Output the [X, Y] coordinate of the center of the cell containing the given text.  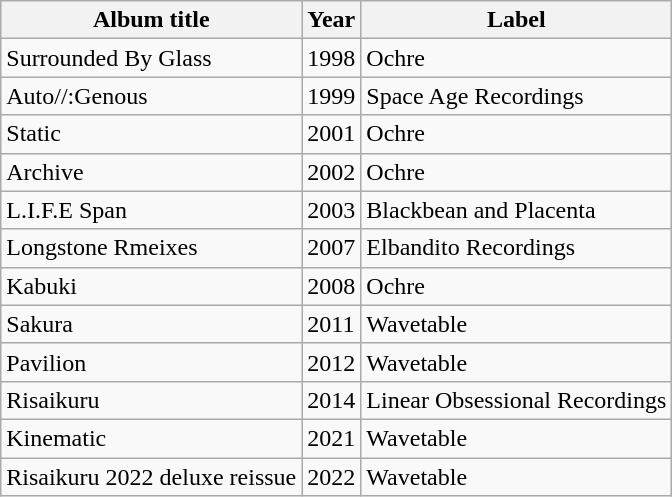
2011 [332, 324]
Sakura [152, 324]
Kinematic [152, 438]
2001 [332, 134]
2012 [332, 362]
Auto//:Genous [152, 96]
Elbandito Recordings [516, 248]
L.I.F.E Span [152, 210]
Surrounded By Glass [152, 58]
Kabuki [152, 286]
Longstone Rmeixes [152, 248]
1998 [332, 58]
Risaikuru [152, 400]
Linear Obsessional Recordings [516, 400]
1999 [332, 96]
Blackbean and Placenta [516, 210]
Pavilion [152, 362]
Album title [152, 20]
2002 [332, 172]
2022 [332, 477]
2008 [332, 286]
2014 [332, 400]
Archive [152, 172]
Risaikuru 2022 deluxe reissue [152, 477]
Space Age Recordings [516, 96]
Year [332, 20]
2007 [332, 248]
2003 [332, 210]
Static [152, 134]
2021 [332, 438]
Label [516, 20]
